Pinpoint the cell where the given text exists, returning its (x, y) midpoint coordinate. 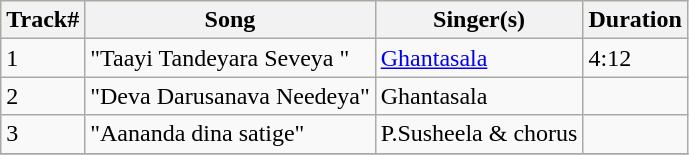
"Aananda dina satige" (230, 134)
P.Susheela & chorus (479, 134)
"Deva Darusanava Needeya" (230, 96)
2 (43, 96)
4:12 (635, 58)
Song (230, 20)
3 (43, 134)
"Taayi Tandeyara Seveya " (230, 58)
Duration (635, 20)
1 (43, 58)
Singer(s) (479, 20)
Track# (43, 20)
